From the cell containing the given text, extract its center point as [x, y] coordinate. 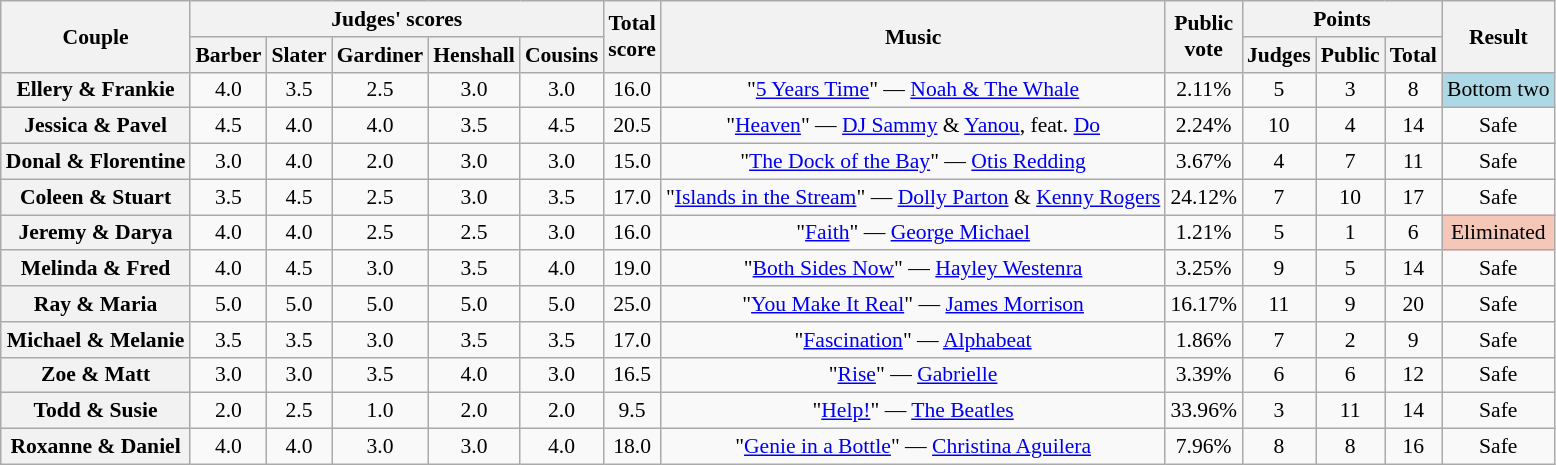
Couple [96, 36]
Coleen & Stuart [96, 197]
Result [1498, 36]
"The Dock of the Bay" — Otis Redding [913, 162]
12 [1414, 375]
Roxanne & Daniel [96, 447]
Donal & Florentine [96, 162]
2.11% [1204, 90]
3.25% [1204, 269]
"Islands in the Stream" — Dolly Parton & Kenny Rogers [913, 197]
Barber [228, 55]
Ellery & Frankie [96, 90]
17 [1414, 197]
20.5 [632, 126]
"Faith" — George Michael [913, 233]
"Rise" — Gabrielle [913, 375]
Publicvote [1204, 36]
2.24% [1204, 126]
Judges' scores [396, 19]
Music [913, 36]
2 [1350, 340]
1 [1350, 233]
16.17% [1204, 304]
"Fascination" — Alphabeat [913, 340]
25.0 [632, 304]
Melinda & Fred [96, 269]
Judges [1279, 55]
3.67% [1204, 162]
Henshall [474, 55]
Ray & Maria [96, 304]
Total [1414, 55]
Michael & Melanie [96, 340]
16 [1414, 447]
Slater [298, 55]
7.96% [1204, 447]
Totalscore [632, 36]
3.39% [1204, 375]
19.0 [632, 269]
Points [1342, 19]
18.0 [632, 447]
Public [1350, 55]
Zoe & Matt [96, 375]
20 [1414, 304]
"Both Sides Now" — Hayley Westenra [913, 269]
"You Make It Real" — James Morrison [913, 304]
Eliminated [1498, 233]
Cousins [562, 55]
1.86% [1204, 340]
24.12% [1204, 197]
1.0 [380, 411]
Jessica & Pavel [96, 126]
9.5 [632, 411]
"Heaven" — DJ Sammy & Yanou, feat. Do [913, 126]
Jeremy & Darya [96, 233]
"5 Years Time" — Noah & The Whale [913, 90]
"Genie in a Bottle" — Christina Aguilera [913, 447]
33.96% [1204, 411]
16.5 [632, 375]
Todd & Susie [96, 411]
1.21% [1204, 233]
"Help!" — The Beatles [913, 411]
15.0 [632, 162]
Gardiner [380, 55]
Bottom two [1498, 90]
